From the cell containing the given text, extract its center point as [x, y] coordinate. 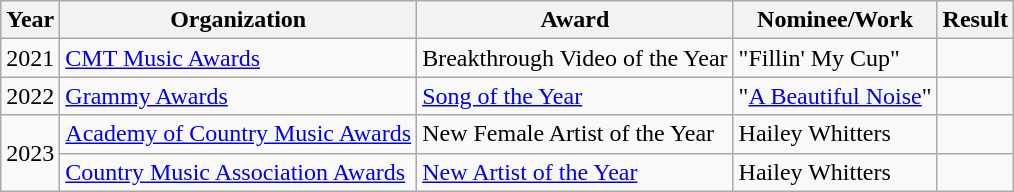
Organization [238, 20]
Nominee/Work [835, 20]
CMT Music Awards [238, 58]
Year [30, 20]
"A Beautiful Noise" [835, 96]
Country Music Association Awards [238, 172]
Song of the Year [575, 96]
2022 [30, 96]
2023 [30, 153]
"Fillin' My Cup" [835, 58]
New Artist of the Year [575, 172]
Result [975, 20]
Award [575, 20]
New Female Artist of the Year [575, 134]
Breakthrough Video of the Year [575, 58]
2021 [30, 58]
Grammy Awards [238, 96]
Academy of Country Music Awards [238, 134]
